For the text-containing cell, return its midpoint in (x, y) coordinate format. 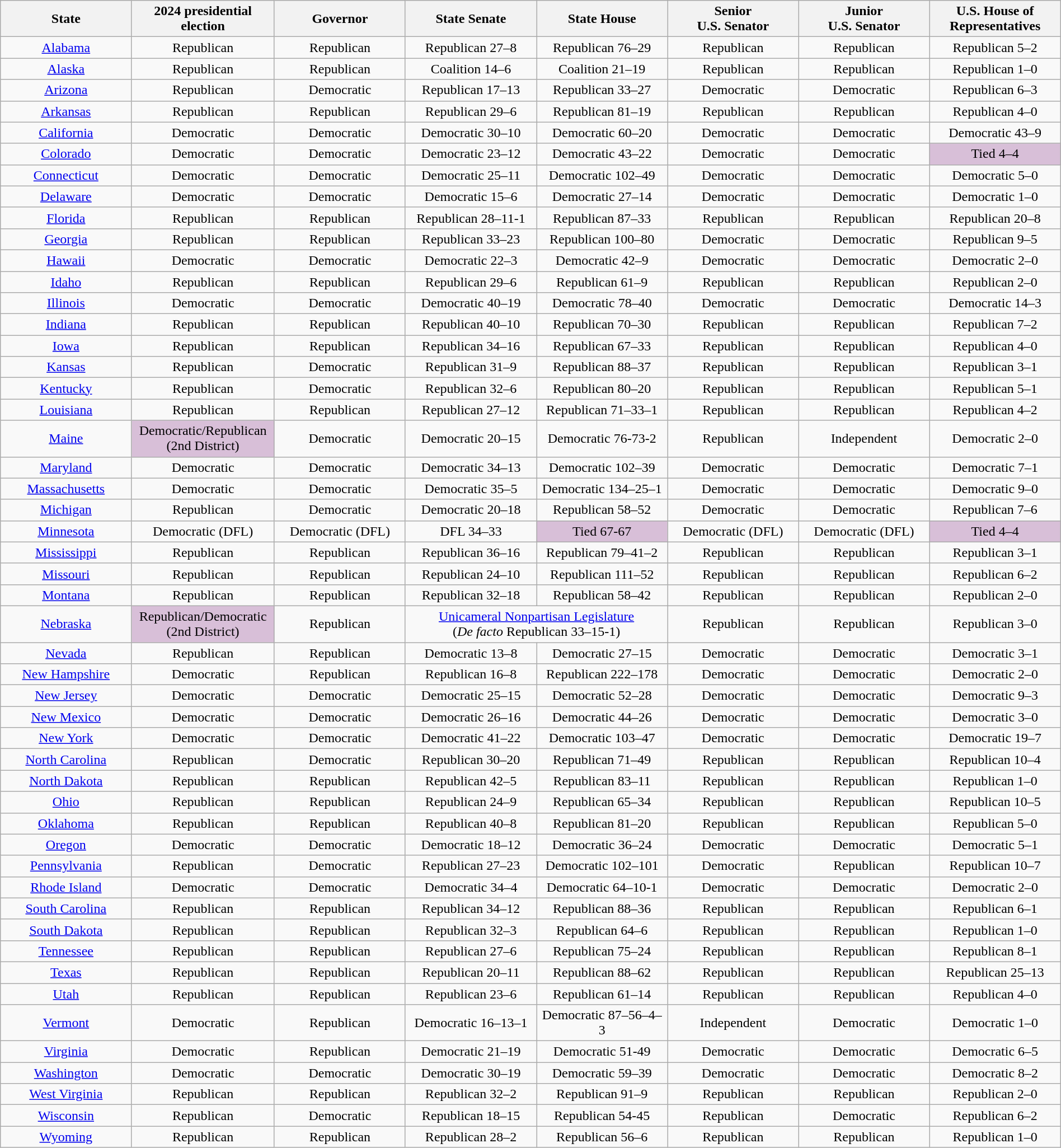
Vermont (66, 1023)
Republican 71–33–1 (602, 410)
Democratic 19–7 (995, 738)
Republican 5–2 (995, 48)
Republican 80–20 (602, 388)
Democratic 30–19 (471, 1073)
Republican 10–5 (995, 802)
Republican 111–52 (602, 574)
JuniorU.S. Senator (864, 19)
Alabama (66, 48)
Republican 20–8 (995, 218)
New Mexico (66, 717)
Democratic 51-49 (602, 1052)
Alaska (66, 69)
Republican 81–20 (602, 823)
Colorado (66, 154)
Utah (66, 994)
Republican 7–6 (995, 510)
Republican 30–20 (471, 760)
Coalition 21–19 (602, 69)
Ohio (66, 802)
Republican 10–4 (995, 760)
Democratic 15–6 (471, 196)
Democratic 26–16 (471, 717)
Republican 33–23 (471, 239)
Democratic 103–47 (602, 738)
Democratic 20–18 (471, 510)
Virginia (66, 1052)
North Dakota (66, 781)
Democratic 87–56–4–3 (602, 1023)
Louisiana (66, 410)
New Hampshire (66, 674)
Republican 40–10 (471, 325)
Democratic 52–28 (602, 696)
Republican 3–0 (995, 624)
Republican 32–18 (471, 595)
State Senate (471, 19)
Republican 20–11 (471, 972)
Republican 70–30 (602, 325)
Democratic 22–3 (471, 260)
North Carolina (66, 760)
Minnesota (66, 531)
Republican 40–8 (471, 823)
Republican 6–3 (995, 90)
DFL 34–33 (471, 531)
Kentucky (66, 388)
Republican 32–2 (471, 1094)
Republican 27–12 (471, 410)
Republican 67–33 (602, 346)
Nevada (66, 653)
California (66, 133)
Republican 100–80 (602, 239)
Republican 58–52 (602, 510)
State House (602, 19)
Republican 34–12 (471, 908)
Republican 79–41–2 (602, 552)
Republican 91–9 (602, 1094)
Rhode Island (66, 887)
Democratic 16–13–1 (471, 1023)
Republican 81–19 (602, 111)
Republican 54-45 (602, 1116)
Republican 76–29 (602, 48)
Wyoming (66, 1137)
Democratic 102–39 (602, 467)
Republican 27–23 (471, 866)
Democratic 9–3 (995, 696)
Republican 34–16 (471, 346)
Republican 9–5 (995, 239)
Republican 28–11-1 (471, 218)
Democratic 40–19 (471, 303)
Democratic 60–20 (602, 133)
Nebraska (66, 624)
Democratic 76-73-2 (602, 439)
South Carolina (66, 908)
Arizona (66, 90)
Democratic 21–19 (471, 1052)
Republican 75–24 (602, 951)
Iowa (66, 346)
Republican 27–6 (471, 951)
Democratic 42–9 (602, 260)
Republican 88–36 (602, 908)
Republican 88–37 (602, 367)
New York (66, 738)
2024 presidentialelection (203, 19)
Republican 32–6 (471, 388)
Washington (66, 1073)
Democratic 25–15 (471, 696)
Maryland (66, 467)
Democratic 13–8 (471, 653)
Republican 65–34 (602, 802)
Arkansas (66, 111)
Democratic 43–9 (995, 133)
Missouri (66, 574)
Illinois (66, 303)
Oregon (66, 845)
Democratic 7–1 (995, 467)
Democratic 14–3 (995, 303)
Hawaii (66, 260)
Montana (66, 595)
Kansas (66, 367)
South Dakota (66, 930)
Democratic 41–22 (471, 738)
Republican/Democratic (2nd District) (203, 624)
Indiana (66, 325)
Republican 6–1 (995, 908)
Democratic 34–4 (471, 887)
Republican 61–9 (602, 282)
Democratic 102–49 (602, 175)
SeniorU.S. Senator (733, 19)
Democratic 30–10 (471, 133)
Governor (340, 19)
Democratic 44–26 (602, 717)
Democratic 59–39 (602, 1073)
Democratic 27–15 (602, 653)
Florida (66, 218)
Republican 24–9 (471, 802)
Democratic 27–14 (602, 196)
West Virginia (66, 1094)
Republican 4–2 (995, 410)
Democratic 18–12 (471, 845)
Republican 32–3 (471, 930)
Democratic 3–1 (995, 653)
Republican 5–1 (995, 388)
Democratic 43–22 (602, 154)
Republican 83–11 (602, 781)
Tied 67-67 (602, 531)
Democratic 3–0 (995, 717)
Republican 5–0 (995, 823)
Republican 56–6 (602, 1137)
Democratic 35–5 (471, 489)
Oklahoma (66, 823)
Republican 16–8 (471, 674)
Democratic 134–25–1 (602, 489)
Democratic 6–5 (995, 1052)
Democratic 102–101 (602, 866)
Republican 64–6 (602, 930)
U.S. House of Representatives (995, 19)
Democratic 5–1 (995, 845)
Republican 25–13 (995, 972)
Michigan (66, 510)
Democratic 36–24 (602, 845)
Texas (66, 972)
Republican 71–49 (602, 760)
Democratic 34–13 (471, 467)
Republican 18–15 (471, 1116)
Mississippi (66, 552)
Republican 7–2 (995, 325)
Georgia (66, 239)
Republican 36–16 (471, 552)
Democratic 8–2 (995, 1073)
Coalition 14–6 (471, 69)
Republican 10–7 (995, 866)
New Jersey (66, 696)
Republican 27–8 (471, 48)
Republican 31–9 (471, 367)
Republican 8–1 (995, 951)
Republican 23–6 (471, 994)
Pennsylvania (66, 866)
Democratic 23–12 (471, 154)
Delaware (66, 196)
Tennessee (66, 951)
Republican 42–5 (471, 781)
Republican 17–13 (471, 90)
Democratic 5–0 (995, 175)
Republican 88–62 (602, 972)
State (66, 19)
Republican 58–42 (602, 595)
Republican 33–27 (602, 90)
Idaho (66, 282)
Democratic 64–10-1 (602, 887)
Unicameral Nonpartisan Legislature(De facto Republican 33–15-1) (536, 624)
Democratic 9–0 (995, 489)
Wisconsin (66, 1116)
Democratic 20–15 (471, 439)
Maine (66, 439)
Massachusetts (66, 489)
Republican 61–14 (602, 994)
Republican 222–178 (602, 674)
Republican 28–2 (471, 1137)
Democratic 25–11 (471, 175)
Republican 87–33 (602, 218)
Democratic 78–40 (602, 303)
Republican 24–10 (471, 574)
Democratic/Republican (2nd District) (203, 439)
Connecticut (66, 175)
